From the cell containing the given text, extract its center point as [x, y] coordinate. 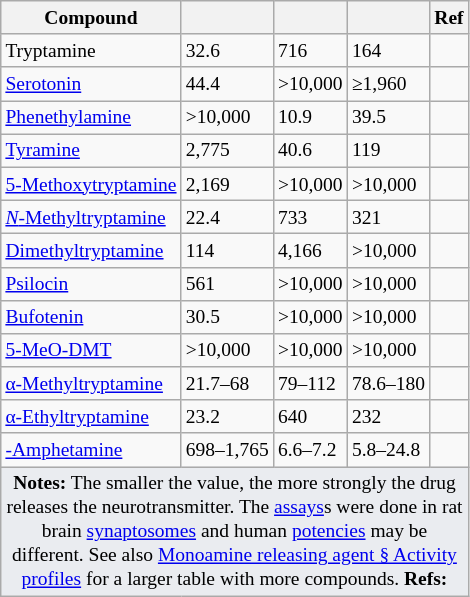
Tyramine [91, 150]
α-Methyltryptamine [91, 384]
32.6 [227, 50]
321 [388, 216]
Ref [450, 18]
561 [227, 284]
N-Methyltryptamine [91, 216]
-Amphetamine [91, 450]
716 [310, 50]
2,169 [227, 184]
40.6 [310, 150]
698–1,765 [227, 450]
≥1,960 [388, 84]
Serotonin [91, 84]
78.6–180 [388, 384]
α-Ethyltryptamine [91, 416]
733 [310, 216]
Tryptamine [91, 50]
44.4 [227, 84]
5-MeO-DMT [91, 350]
Bufotenin [91, 316]
4,166 [310, 250]
Compound [91, 18]
5-Methoxytryptamine [91, 184]
79–112 [310, 384]
5.8–24.8 [388, 450]
232 [388, 416]
39.5 [388, 118]
21.7–68 [227, 384]
22.4 [227, 216]
640 [310, 416]
Phenethylamine [91, 118]
6.6–7.2 [310, 450]
Dimethyltryptamine [91, 250]
114 [227, 250]
23.2 [227, 416]
2,775 [227, 150]
10.9 [310, 118]
164 [388, 50]
30.5 [227, 316]
Psilocin [91, 284]
119 [388, 150]
